Capture the cell that displays the provided text and extract its [x, y] central coordinate. 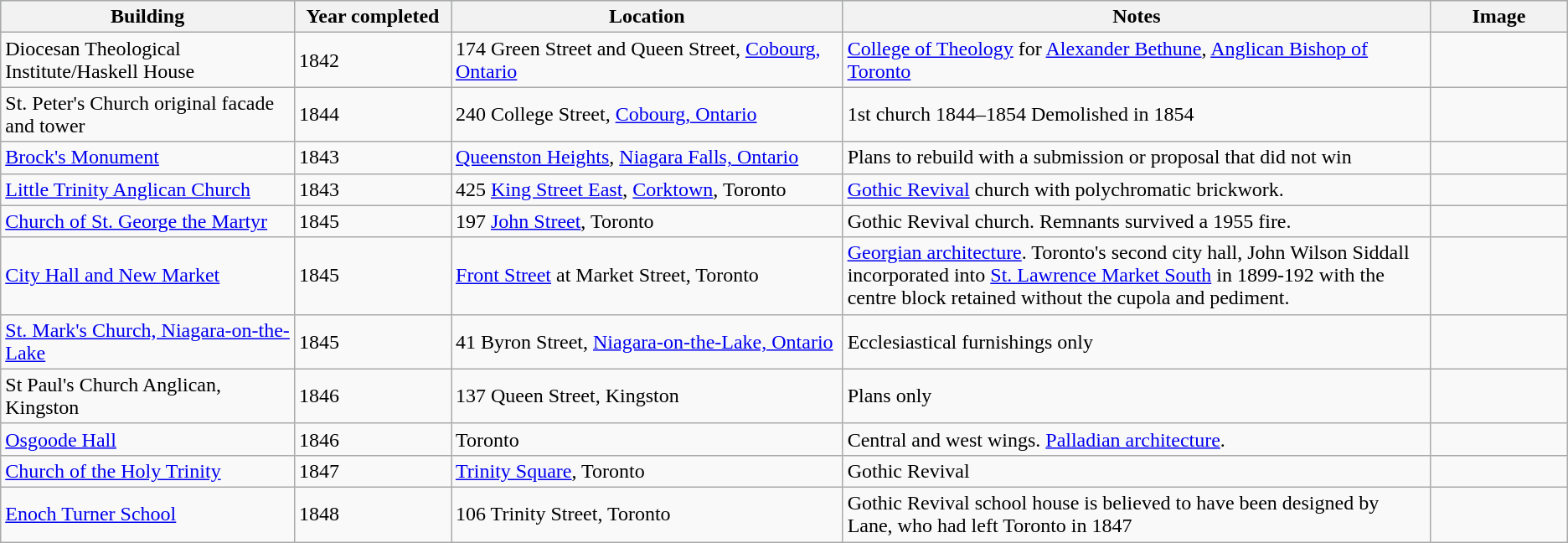
Trinity Square, Toronto [647, 471]
Brock's Monument [147, 158]
Diocesan Theological Institute/Haskell House [147, 60]
Ecclesiastical furnishings only [1136, 342]
Building [147, 17]
1847 [372, 471]
Enoch Turner School [147, 515]
137 Queen Street, Kingston [647, 396]
Plans to rebuild with a submission or proposal that did not win [1136, 158]
Gothic Revival church. Remnants survived a 1955 fire. [1136, 221]
197 John Street, Toronto [647, 221]
Queenston Heights, Niagara Falls, Ontario [647, 158]
425 King Street East, Corktown, Toronto [647, 189]
174 Green Street and Queen Street, Cobourg, Ontario [647, 60]
41 Byron Street, Niagara-on-the-Lake, Ontario [647, 342]
Toronto [647, 439]
Little Trinity Anglican Church [147, 189]
Gothic Revival school house is believed to have been designed by Lane, who had left Toronto in 1847 [1136, 515]
Gothic Revival [1136, 471]
Notes [1136, 17]
Front Street at Market Street, Toronto [647, 276]
Church of St. George the Martyr [147, 221]
Year completed [372, 17]
1st church 1844–1854 Demolished in 1854 [1136, 114]
1848 [372, 515]
Central and west wings. Palladian architecture. [1136, 439]
City Hall and New Market [147, 276]
St Paul's Church Anglican, Kingston [147, 396]
Gothic Revival church with polychromatic brickwork. [1136, 189]
Osgoode Hall [147, 439]
106 Trinity Street, Toronto [647, 515]
Image [1499, 17]
240 College Street, Cobourg, Ontario [647, 114]
1844 [372, 114]
Plans only [1136, 396]
Location [647, 17]
Church of the Holy Trinity [147, 471]
College of Theology for Alexander Bethune, Anglican Bishop of Toronto [1136, 60]
1842 [372, 60]
St. Peter's Church original facade and tower [147, 114]
St. Mark's Church, Niagara-on-the-Lake [147, 342]
